Output the (X, Y) coordinate of the center of the cell containing the given text.  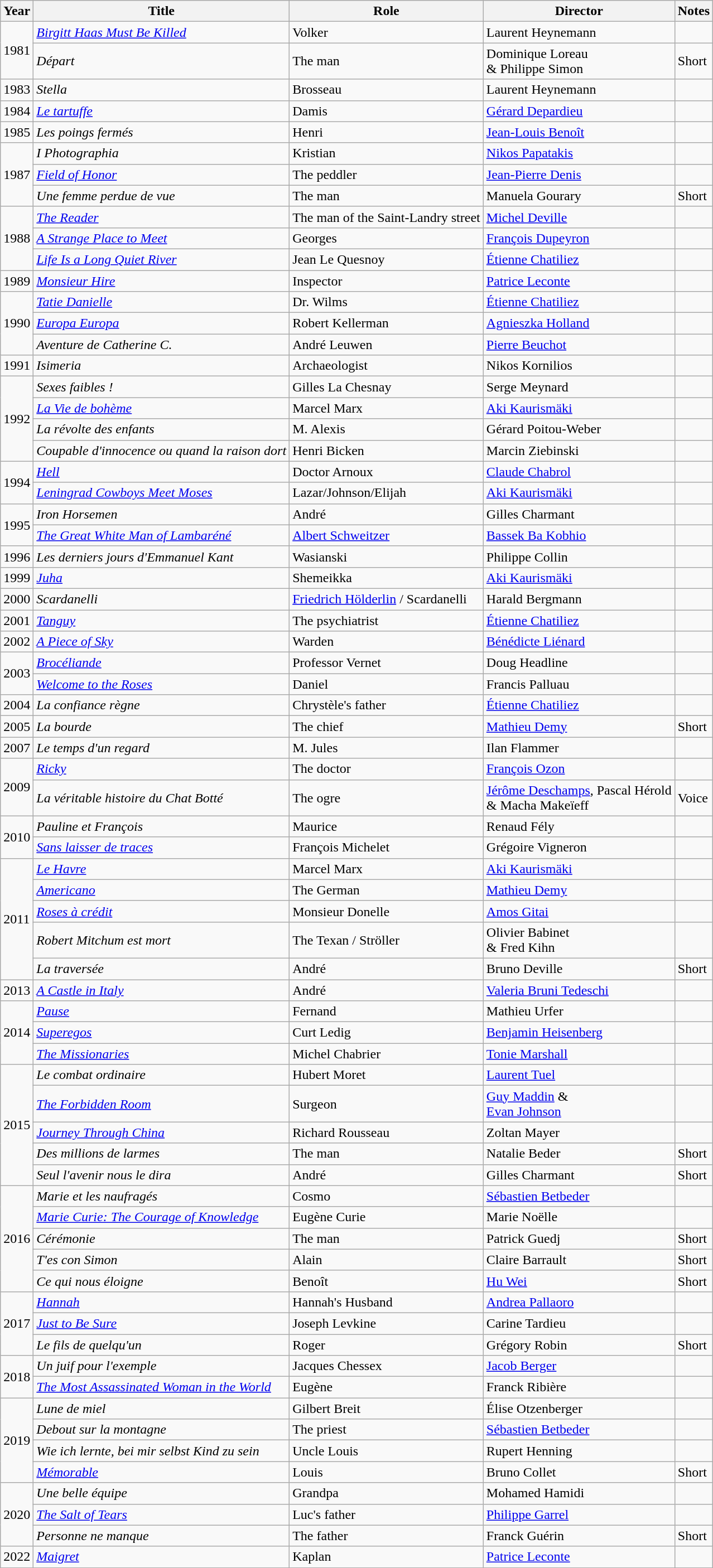
Les derniers jours d'Emmanuel Kant (162, 556)
T'es con Simon (162, 1260)
Alain (387, 1260)
2005 (17, 727)
Luc's father (387, 1514)
A Castle in Italy (162, 990)
1994 (17, 482)
Debout sur la montagne (162, 1430)
1991 (17, 366)
1996 (17, 556)
Leningrad Cowboys Meet Moses (162, 493)
The priest (387, 1430)
Inspector (387, 280)
Hu Wei (579, 1281)
Scardanelli (162, 599)
Tatie Danielle (162, 302)
2020 (17, 1514)
Francis Palluau (579, 684)
Brocéliande (162, 663)
Franck Guérin (579, 1536)
Cosmo (387, 1196)
Robert Kellerman (387, 323)
Jérôme Deschamps, Pascal Hérold & Macha Makeïeff (579, 797)
Georges (387, 238)
Lune de miel (162, 1409)
Marie Curie: The Courage of Knowledge (162, 1217)
Natalie Beder (579, 1154)
Grégoire Vigneron (579, 848)
Stella (162, 90)
Zoltan Mayer (579, 1133)
Friedrich Hölderlin / Scardanelli (387, 599)
Tonie Marshall (579, 1054)
Jacques Chessex (387, 1366)
2018 (17, 1377)
Professor Vernet (387, 663)
The Forbidden Room (162, 1104)
Welcome to the Roses (162, 684)
Une femme perdue de vue (162, 196)
2011 (17, 919)
Coupable d'innocence ou quand la raison dort (162, 451)
1988 (17, 238)
Grégory Robin (579, 1344)
Ce qui nous éloigne (162, 1281)
Hannah (162, 1302)
Marie et les naufragés (162, 1196)
The peddler (387, 175)
Superegos (162, 1033)
Personne ne manque (162, 1536)
Albert Schweitzer (387, 535)
Bassek Ba Kobhio (579, 535)
2003 (17, 674)
Title (162, 11)
Pause (162, 1012)
André Leuwen (387, 345)
Pierre Beuchot (579, 345)
Hell (162, 472)
Sexes faibles ! (162, 387)
2002 (17, 642)
Une belle équipe (162, 1493)
Valeria Bruni Tedeschi (579, 990)
1995 (17, 525)
Lazar/Johnson/Elijah (387, 493)
Birgitt Haas Must Be Killed (162, 32)
1983 (17, 90)
2014 (17, 1033)
Warden (387, 642)
Benoît (387, 1281)
Départ (162, 61)
Pauline et François (162, 826)
Maurice (387, 826)
Kaplan (387, 1557)
Un juif pour l'exemple (162, 1366)
Philippe Collin (579, 556)
Roses à crédit (162, 911)
Hannah's Husband (387, 1302)
Serge Meynard (579, 387)
I Photographia (162, 153)
Seul l'avenir nous le dira (162, 1175)
Chrystèle's father (387, 705)
Le Havre (162, 869)
Benjamin Heisenberg (579, 1033)
2009 (17, 787)
Andrea Pallaoro (579, 1302)
Louis (387, 1472)
Journey Through China (162, 1133)
Le temps d'un regard (162, 748)
Marie Noëlle (579, 1217)
2016 (17, 1238)
Doctor Arnoux (387, 472)
Élise Otzenberger (579, 1409)
Roger (387, 1344)
Gilbert Breit (387, 1409)
The Texan / Ströller (387, 940)
2017 (17, 1323)
M. Alexis (387, 429)
Uncle Louis (387, 1451)
Fernand (387, 1012)
Hubert Moret (387, 1075)
Les poings fermés (162, 132)
Rupert Henning (579, 1451)
Voice (693, 797)
François Dupeyron (579, 238)
Europa Europa (162, 323)
Olivier Babinet & Fred Kihn (579, 940)
Shemeikka (387, 578)
1987 (17, 175)
Claire Barrault (579, 1260)
Volker (387, 32)
2007 (17, 748)
Daniel (387, 684)
François Michelet (387, 848)
Des millions de larmes (162, 1154)
Monsieur Hire (162, 280)
The ogre (387, 797)
Henri (387, 132)
Bénédicte Liénard (579, 642)
Claude Chabrol (579, 472)
Jean Le Quesnoy (387, 259)
Harald Bergmann (579, 599)
La confiance règne (162, 705)
Aventure de Catherine C. (162, 345)
La Vie de bohème (162, 408)
Le tartuffe (162, 111)
La véritable histoire du Chat Botté (162, 797)
The Missionaries (162, 1054)
Surgeon (387, 1104)
M. Jules (387, 748)
2013 (17, 990)
Le fils de quelqu'un (162, 1344)
A Piece of Sky (162, 642)
2000 (17, 599)
Iron Horsemen (162, 514)
Le combat ordinaire (162, 1075)
Archaeologist (387, 366)
Notes (693, 11)
1981 (17, 50)
Nikos Papatakis (579, 153)
Jacob Berger (579, 1366)
Marcin Ziebinski (579, 451)
Renaud Fély (579, 826)
Manuela Gourary (579, 196)
The Most Assassinated Woman in the World (162, 1387)
Director (579, 11)
Sans laisser de traces (162, 848)
Jean-Pierre Denis (579, 175)
Ilan Flammer (579, 748)
Robert Mitchum est mort (162, 940)
Doug Headline (579, 663)
Amos Gitai (579, 911)
Monsieur Donelle (387, 911)
A Strange Place to Meet (162, 238)
Nikos Kornilios (579, 366)
Curt Ledig (387, 1033)
Michel Chabrier (387, 1054)
Brosseau (387, 90)
Eugène (387, 1387)
Wasianski (387, 556)
Maigret (162, 1557)
1989 (17, 280)
Eugène Curie (387, 1217)
1999 (17, 578)
Agnieszka Holland (579, 323)
Joseph Levkine (387, 1323)
The doctor (387, 769)
Dr. Wilms (387, 302)
Just to Be Sure (162, 1323)
Isimeria (162, 366)
2010 (17, 837)
1985 (17, 132)
Mémorable (162, 1472)
Gérard Poitou-Weber (579, 429)
Franck Ribière (579, 1387)
Field of Honor (162, 175)
François Ozon (579, 769)
Jean-Louis Benoît (579, 132)
Juha (162, 578)
Patrick Guedj (579, 1238)
Gérard Depardieu (579, 111)
Bruno Deville (579, 969)
Wie ich lernte, bei mir selbst Kind zu sein (162, 1451)
The man of the Saint-Landry street (387, 217)
La révolte des enfants (162, 429)
2022 (17, 1557)
Kristian (387, 153)
Ricky (162, 769)
1984 (17, 111)
The chief (387, 727)
Mohamed Hamidi (579, 1493)
2019 (17, 1440)
La traversée (162, 969)
Bruno Collet (579, 1472)
Dominique Loreau & Philippe Simon (579, 61)
1990 (17, 323)
Role (387, 11)
Michel Deville (579, 217)
Americano (162, 890)
Guy Maddin & Evan Johnson (579, 1104)
The Reader (162, 217)
1992 (17, 419)
Year (17, 11)
2015 (17, 1125)
The father (387, 1536)
The Salt of Tears (162, 1514)
Richard Rousseau (387, 1133)
The Great White Man of Lambaréné (162, 535)
Mathieu Urfer (579, 1012)
The German (387, 890)
Damis (387, 111)
2004 (17, 705)
La bourde (162, 727)
Grandpa (387, 1493)
Life Is a Long Quiet River (162, 259)
Cérémonie (162, 1238)
Henri Bicken (387, 451)
Carine Tardieu (579, 1323)
2001 (17, 621)
Laurent Tuel (579, 1075)
Tanguy (162, 621)
Philippe Garrel (579, 1514)
The psychiatrist (387, 621)
Gilles La Chesnay (387, 387)
